Provide the [X, Y] coordinate of the cell's center where the given text is located.  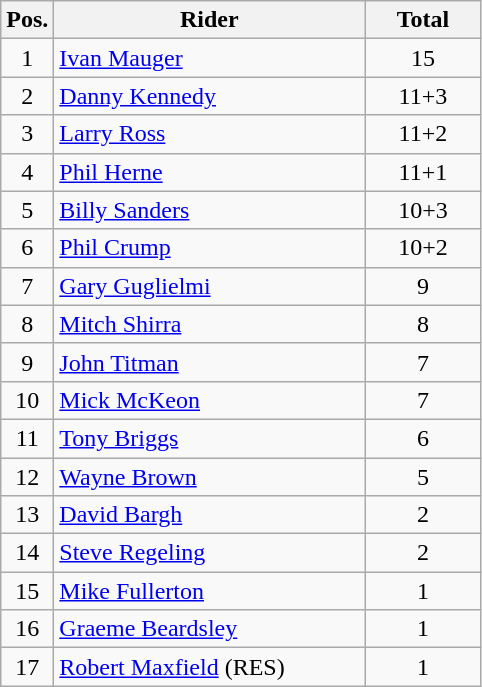
Phil Crump [210, 248]
12 [28, 477]
16 [28, 629]
13 [28, 515]
Mike Fullerton [210, 591]
17 [28, 667]
Total [423, 20]
11+2 [423, 134]
Tony Briggs [210, 438]
10+2 [423, 248]
Pos. [28, 20]
Larry Ross [210, 134]
Mick McKeon [210, 400]
4 [28, 172]
3 [28, 134]
14 [28, 553]
11+1 [423, 172]
Rider [210, 20]
David Bargh [210, 515]
Ivan Mauger [210, 58]
Mitch Shirra [210, 324]
Graeme Beardsley [210, 629]
11 [28, 438]
10+3 [423, 210]
11+3 [423, 96]
10 [28, 400]
Steve Regeling [210, 553]
John Titman [210, 362]
Danny Kennedy [210, 96]
Gary Guglielmi [210, 286]
Billy Sanders [210, 210]
Wayne Brown [210, 477]
Phil Herne [210, 172]
Robert Maxfield (RES) [210, 667]
